Find where the given text appears and provide that cell's center as [x, y] coordinate. 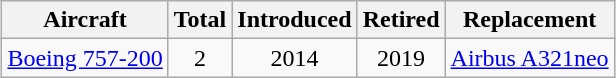
2 [200, 58]
2019 [401, 58]
2014 [294, 58]
Total [200, 20]
Aircraft [85, 20]
Retired [401, 20]
Boeing 757-200 [85, 58]
Airbus A321neo [530, 58]
Introduced [294, 20]
Replacement [530, 20]
